Determine the (X, Y) coordinate at the center of the cell enclosing the given text.  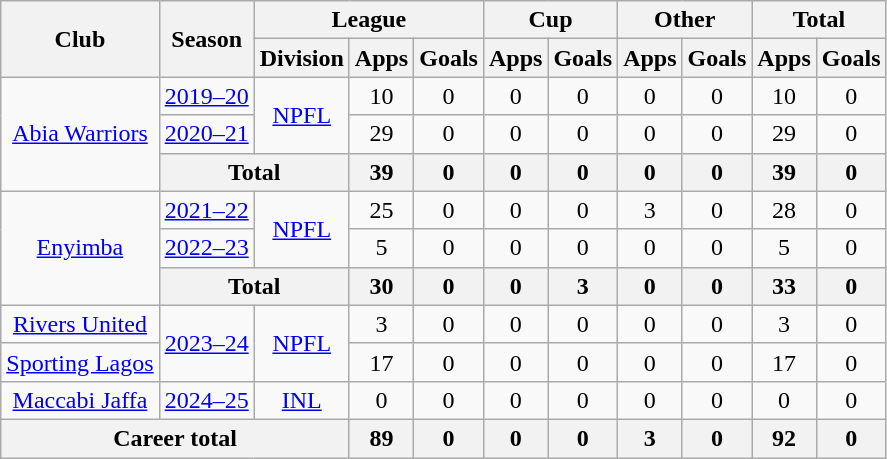
Division (302, 58)
2021–22 (206, 210)
Maccabi Jaffa (80, 400)
Sporting Lagos (80, 362)
Club (80, 39)
30 (381, 286)
Rivers United (80, 324)
2022–23 (206, 248)
Enyimba (80, 248)
92 (784, 438)
28 (784, 210)
Other (685, 20)
2020–21 (206, 134)
Career total (176, 438)
Cup (550, 20)
89 (381, 438)
33 (784, 286)
Abia Warriors (80, 134)
2019–20 (206, 96)
Season (206, 39)
25 (381, 210)
2023–24 (206, 343)
League (368, 20)
INL (302, 400)
2024–25 (206, 400)
